Capture the cell that displays the provided text and extract its [X, Y] central coordinate. 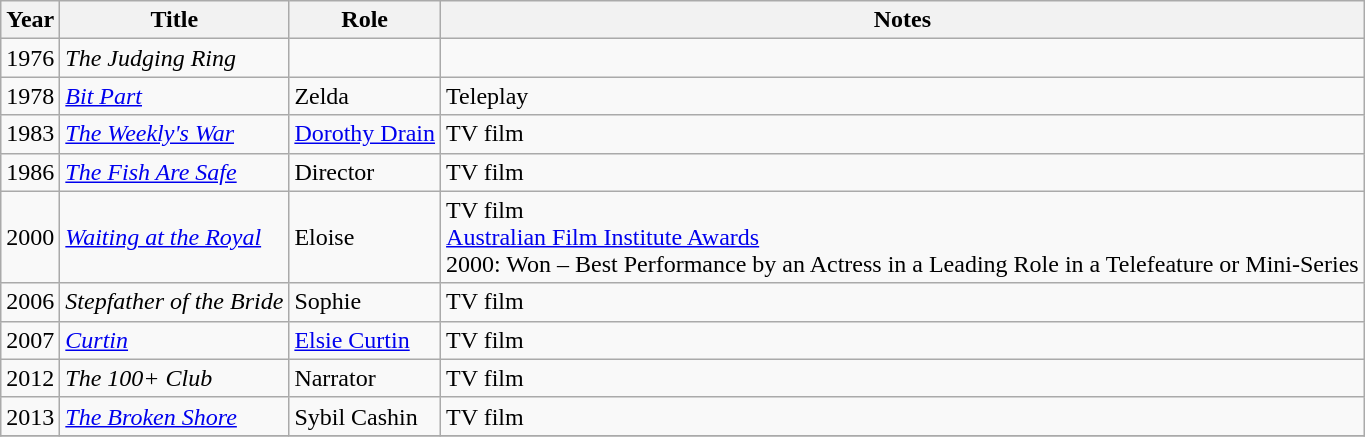
2006 [30, 302]
Bit Part [174, 96]
TV filmAustralian Film Institute Awards2000: Won – Best Performance by an Actress in a Leading Role in a Telefeature or Mini-Series [903, 237]
Eloise [365, 237]
Teleplay [903, 96]
Curtin [174, 340]
The 100+ Club [174, 378]
Narrator [365, 378]
Director [365, 172]
1976 [30, 58]
1978 [30, 96]
Sybil Cashin [365, 416]
1986 [30, 172]
2012 [30, 378]
Year [30, 20]
Title [174, 20]
Stepfather of the Bride [174, 302]
1983 [30, 134]
The Broken Shore [174, 416]
Dorothy Drain [365, 134]
Notes [903, 20]
Sophie [365, 302]
2007 [30, 340]
2013 [30, 416]
Waiting at the Royal [174, 237]
The Judging Ring [174, 58]
Elsie Curtin [365, 340]
2000 [30, 237]
Role [365, 20]
The Weekly's War [174, 134]
Zelda [365, 96]
The Fish Are Safe [174, 172]
